Identify which cell holds the provided text, then report its [X, Y] central coordinate. 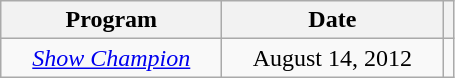
Date [332, 20]
Program [112, 20]
August 14, 2012 [332, 58]
Show Champion [112, 58]
